Detect which cell encompasses the target text, then output its (x, y) center coordinate. 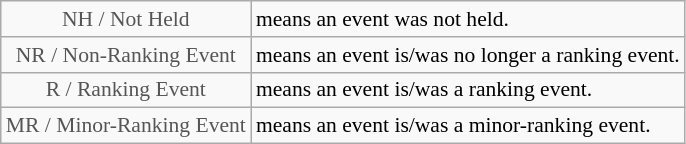
NH / Not Held (126, 19)
means an event was not held. (468, 19)
means an event is/was a minor-ranking event. (468, 126)
NR / Non-Ranking Event (126, 55)
MR / Minor-Ranking Event (126, 126)
means an event is/was a ranking event. (468, 90)
means an event is/was no longer a ranking event. (468, 55)
R / Ranking Event (126, 90)
